For the text-containing cell, return its midpoint in (x, y) coordinate format. 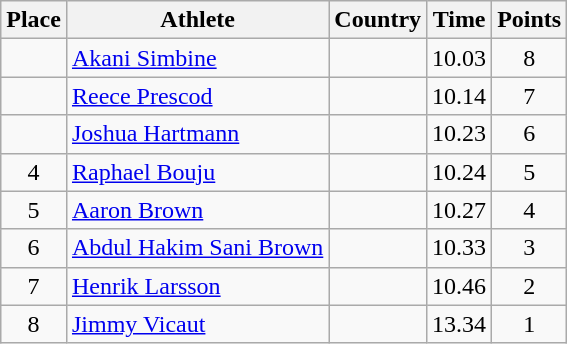
13.34 (460, 324)
10.14 (460, 96)
Points (530, 20)
10.23 (460, 134)
10.46 (460, 286)
10.27 (460, 210)
Aaron Brown (197, 210)
1 (530, 324)
Reece Prescod (197, 96)
Country (378, 20)
3 (530, 248)
10.24 (460, 172)
Akani Simbine (197, 58)
Abdul Hakim Sani Brown (197, 248)
Raphael Bouju (197, 172)
Henrik Larsson (197, 286)
Place (34, 20)
10.33 (460, 248)
Jimmy Vicaut (197, 324)
2 (530, 286)
Time (460, 20)
Athlete (197, 20)
10.03 (460, 58)
Joshua Hartmann (197, 134)
